Provide the (X, Y) coordinate of the cell's center where the given text is located.  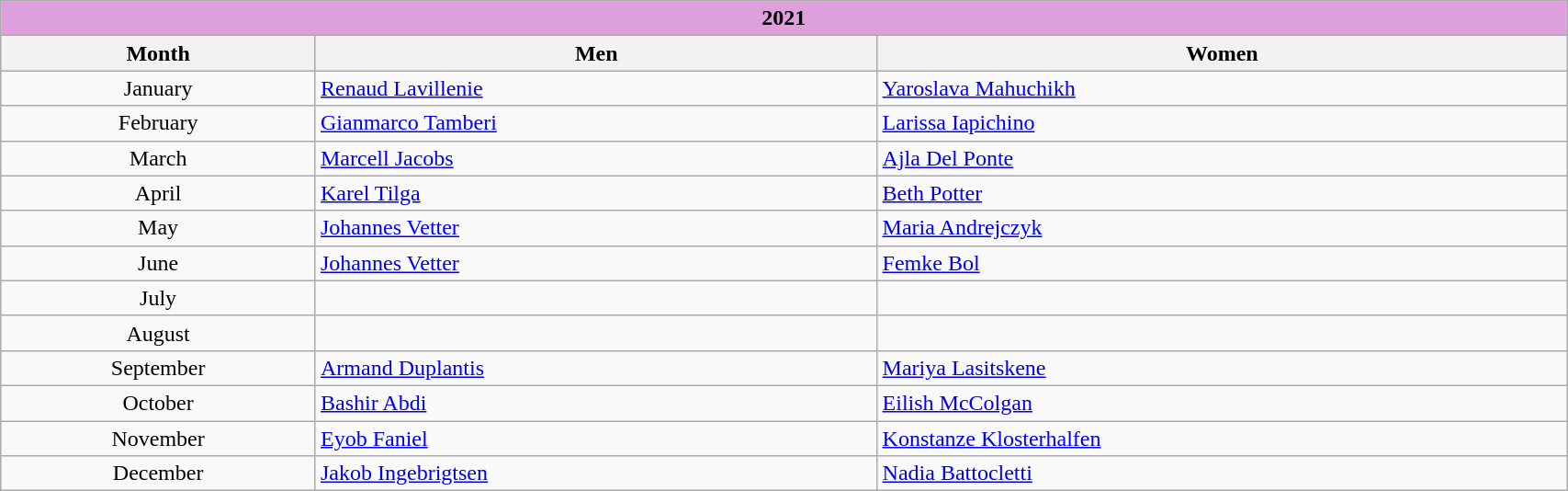
Mariya Lasitskene (1222, 368)
Konstanze Klosterhalfen (1222, 439)
Nadia Battocletti (1222, 474)
Ajla Del Ponte (1222, 158)
Renaud Lavillenie (596, 88)
Yaroslava Mahuchikh (1222, 88)
Men (596, 53)
Eilish McColgan (1222, 403)
Maria Andrejczyk (1222, 228)
October (158, 403)
Bashir Abdi (596, 403)
December (158, 474)
September (158, 368)
Marcell Jacobs (596, 158)
July (158, 298)
April (158, 193)
Femke Bol (1222, 263)
May (158, 228)
Beth Potter (1222, 193)
2021 (784, 18)
January (158, 88)
June (158, 263)
Month (158, 53)
Gianmarco Tamberi (596, 123)
Eyob Faniel (596, 439)
Larissa Iapichino (1222, 123)
Women (1222, 53)
Jakob Ingebrigtsen (596, 474)
November (158, 439)
Karel Tilga (596, 193)
February (158, 123)
Armand Duplantis (596, 368)
March (158, 158)
August (158, 333)
